Return (x, y) of the center of cell containing provided text 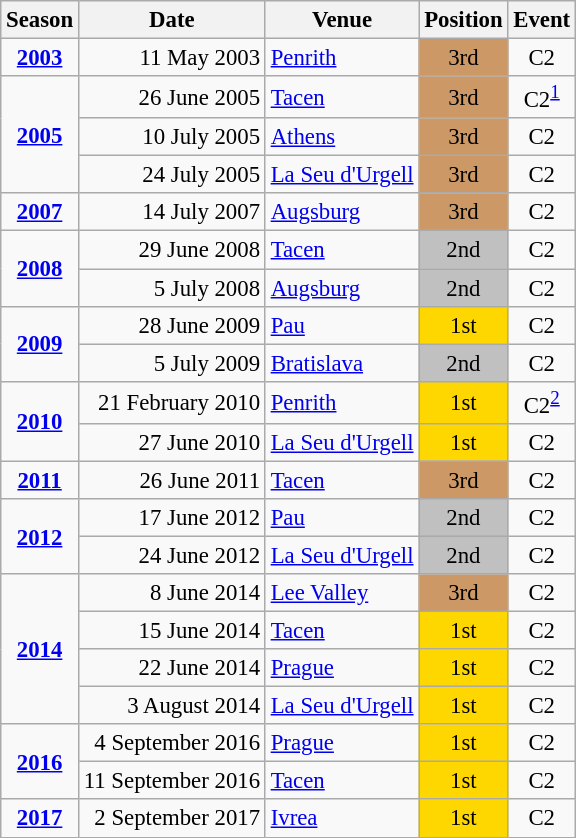
15 June 2014 (172, 631)
24 July 2005 (172, 175)
11 September 2016 (172, 781)
2005 (40, 134)
5 July 2009 (172, 363)
22 June 2014 (172, 668)
2011 (40, 480)
26 June 2011 (172, 480)
2016 (40, 762)
C22 (542, 402)
5 July 2008 (172, 288)
4 September 2016 (172, 743)
Athens (342, 137)
2007 (40, 213)
11 May 2003 (172, 58)
2017 (40, 819)
2009 (40, 344)
2014 (40, 649)
28 June 2009 (172, 325)
2 September 2017 (172, 819)
27 June 2010 (172, 443)
21 February 2010 (172, 402)
10 July 2005 (172, 137)
3 August 2014 (172, 706)
Ivrea (342, 819)
2003 (40, 58)
2008 (40, 268)
Season (40, 20)
Date (172, 20)
Position (464, 20)
14 July 2007 (172, 213)
2010 (40, 421)
2012 (40, 536)
Venue (342, 20)
24 June 2012 (172, 555)
26 June 2005 (172, 97)
Bratislava (342, 363)
17 June 2012 (172, 518)
29 June 2008 (172, 250)
C21 (542, 97)
Event (542, 20)
8 June 2014 (172, 593)
Lee Valley (342, 593)
